From the cell containing the given text, extract its center point as (X, Y) coordinate. 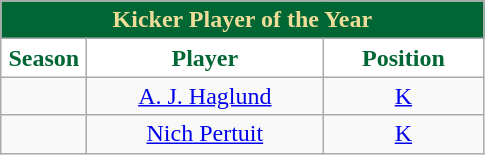
A. J. Haglund (205, 96)
Season (44, 58)
Nich Pertuit (205, 134)
Kicker Player of the Year (242, 20)
Position (404, 58)
Player (205, 58)
